Capture the cell that displays the provided text and extract its (X, Y) central coordinate. 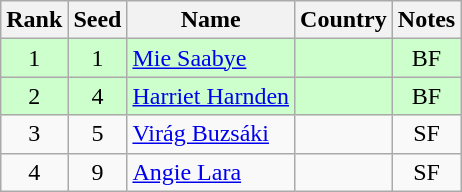
Notes (426, 20)
Virág Buzsáki (211, 134)
Mie Saabye (211, 58)
Seed (98, 20)
Country (344, 20)
Angie Lara (211, 172)
5 (98, 134)
3 (34, 134)
2 (34, 96)
Name (211, 20)
9 (98, 172)
Harriet Harnden (211, 96)
Rank (34, 20)
